From the cell containing the given text, extract its center point as (X, Y) coordinate. 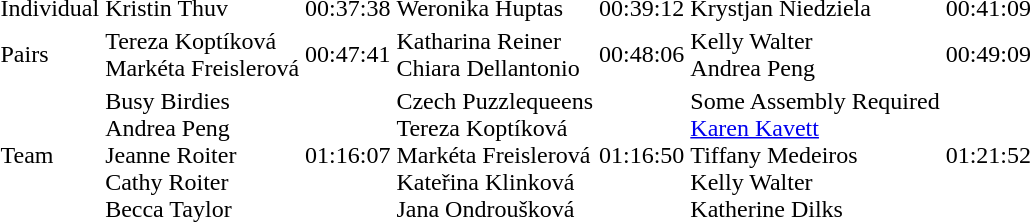
00:48:06 (642, 54)
Kelly Walter Andrea Peng (815, 54)
Tereza Koptíková Markéta Freislerová (202, 54)
00:47:41 (348, 54)
Katharina Reiner Chiara Dellantonio (495, 54)
